Locate the cell with the specified text and output its (x, y) center coordinate. 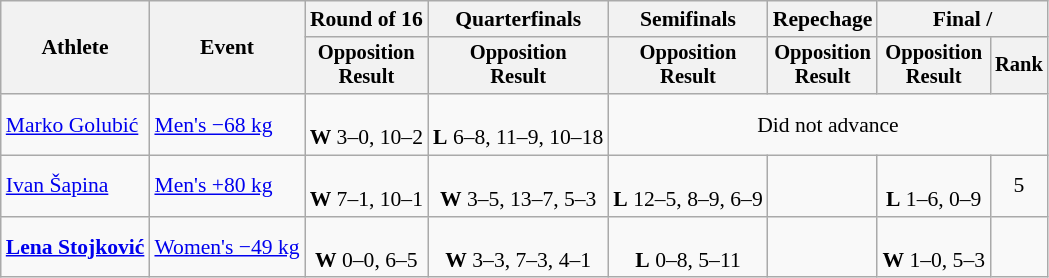
Rank (1019, 66)
W 0–0, 6–5 (366, 248)
Round of 16 (366, 19)
W 3–5, 13–7, 5–3 (518, 186)
Men's +80 kg (226, 186)
W 7–1, 10–1 (366, 186)
Repechage (823, 19)
Marko Golubić (76, 124)
Did not advance (828, 124)
Athlete (76, 48)
Lena Stojković (76, 248)
Final / (962, 19)
L 12–5, 8–9, 6–9 (688, 186)
Women's −49 kg (226, 248)
Event (226, 48)
W 3–0, 10–2 (366, 124)
W 3–3, 7–3, 4–1 (518, 248)
5 (1019, 186)
L 1–6, 0–9 (934, 186)
Semifinals (688, 19)
L 6–8, 11–9, 10–18 (518, 124)
Men's −68 kg (226, 124)
Ivan Šapina (76, 186)
Quarterfinals (518, 19)
L 0–8, 5–11 (688, 248)
W 1–0, 5–3 (934, 248)
